Capture the cell that displays the provided text and extract its [x, y] central coordinate. 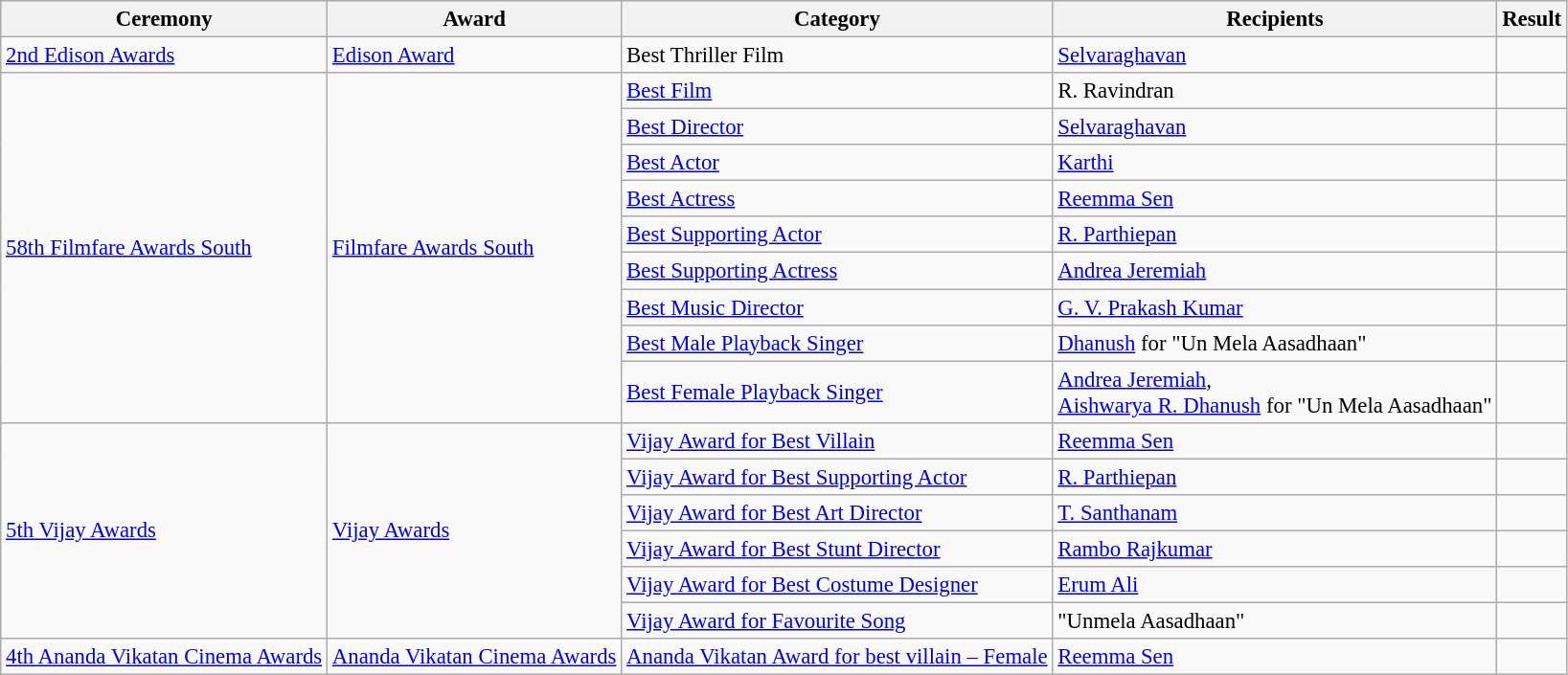
Vijay Award for Best Art Director [837, 513]
Dhanush for "Un Mela Aasadhaan" [1275, 343]
Best Actress [837, 199]
4th Ananda Vikatan Cinema Awards [165, 657]
58th Filmfare Awards South [165, 247]
Best Female Playback Singer [837, 393]
Vijay Award for Favourite Song [837, 620]
Ananda Vikatan Cinema Awards [475, 657]
Award [475, 19]
Best Actor [837, 163]
Best Music Director [837, 307]
Andrea Jeremiah, Aishwarya R. Dhanush for "Un Mela Aasadhaan" [1275, 393]
R. Ravindran [1275, 91]
G. V. Prakash Kumar [1275, 307]
Best Supporting Actor [837, 235]
"Unmela Aasadhaan" [1275, 620]
Best Male Playback Singer [837, 343]
Andrea Jeremiah [1275, 271]
Best Thriller Film [837, 56]
Vijay Award for Best Stunt Director [837, 549]
Edison Award [475, 56]
Karthi [1275, 163]
Vijay Award for Best Costume Designer [837, 585]
Ananda Vikatan Award for best villain – Female [837, 657]
Rambo Rajkumar [1275, 549]
Filmfare Awards South [475, 247]
Category [837, 19]
Vijay Awards [475, 530]
Best Supporting Actress [837, 271]
5th Vijay Awards [165, 530]
Recipients [1275, 19]
T. Santhanam [1275, 513]
Ceremony [165, 19]
Best Director [837, 127]
2nd Edison Awards [165, 56]
Vijay Award for Best Villain [837, 440]
Result [1533, 19]
Erum Ali [1275, 585]
Best Film [837, 91]
Vijay Award for Best Supporting Actor [837, 477]
